Find where the given text appears and provide that cell's center as (X, Y) coordinate. 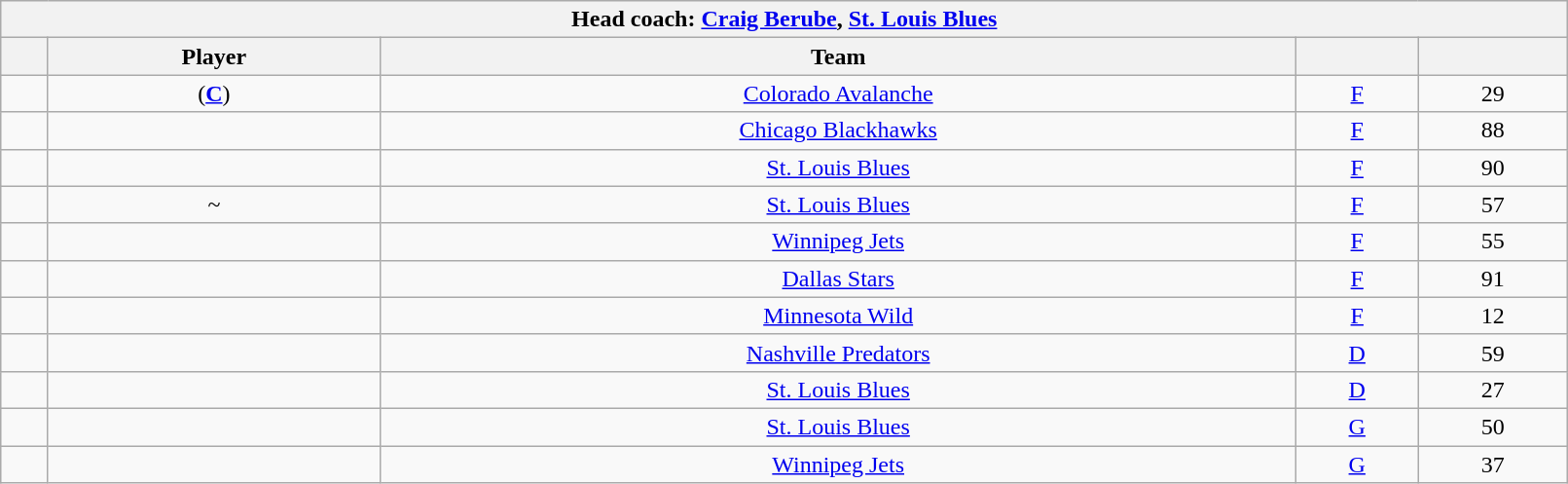
29 (1493, 93)
90 (1493, 168)
Minnesota Wild (837, 316)
55 (1493, 242)
Player (214, 56)
88 (1493, 130)
27 (1493, 390)
12 (1493, 316)
Colorado Avalanche (837, 93)
(C) (214, 93)
Team (837, 56)
Dallas Stars (837, 279)
Nashville Predators (837, 353)
~ (214, 205)
Head coach: Craig Berube, St. Louis Blues (784, 19)
91 (1493, 279)
59 (1493, 353)
Chicago Blackhawks (837, 130)
50 (1493, 427)
37 (1493, 465)
57 (1493, 205)
